Capture the cell that displays the provided text and extract its [x, y] central coordinate. 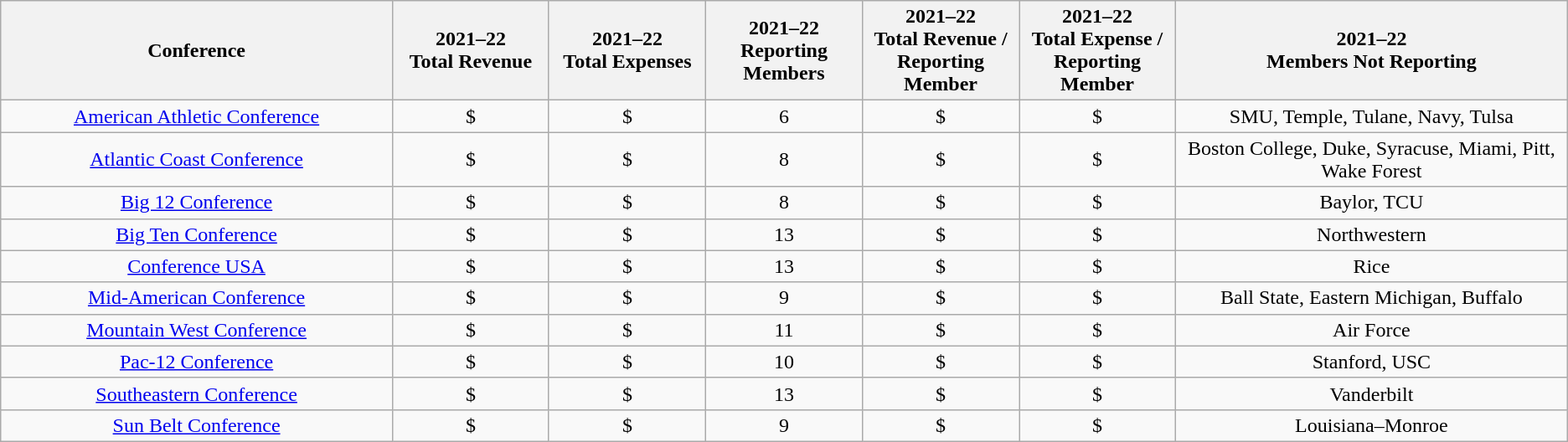
American Athletic Conference [197, 116]
Air Force [1372, 330]
Louisiana–Monroe [1372, 425]
2021–22Total Revenue [471, 50]
2021–22Total Expense / Reporting Member [1097, 50]
Big 12 Conference [197, 203]
Conference [197, 50]
2021–22 Members Not Reporting [1372, 50]
Mid-American Conference [197, 298]
2021–22Total Revenue / Reporting Member [940, 50]
2021–22Reporting Members [784, 50]
Atlantic Coast Conference [197, 159]
Stanford, USC [1372, 362]
Boston College, Duke, Syracuse, Miami, Pitt, Wake Forest [1372, 159]
6 [784, 116]
Northwestern [1372, 234]
2021–22Total Expenses [627, 50]
Baylor, TCU [1372, 203]
10 [784, 362]
Sun Belt Conference [197, 425]
Southeastern Conference [197, 393]
Conference USA [197, 266]
Big Ten Conference [197, 234]
Rice [1372, 266]
Mountain West Conference [197, 330]
11 [784, 330]
Pac-12 Conference [197, 362]
Ball State, Eastern Michigan, Buffalo [1372, 298]
SMU, Temple, Tulane, Navy, Tulsa [1372, 116]
Vanderbilt [1372, 393]
